Return the [X, Y] coordinate for the center point of the cell that contains the specified text.  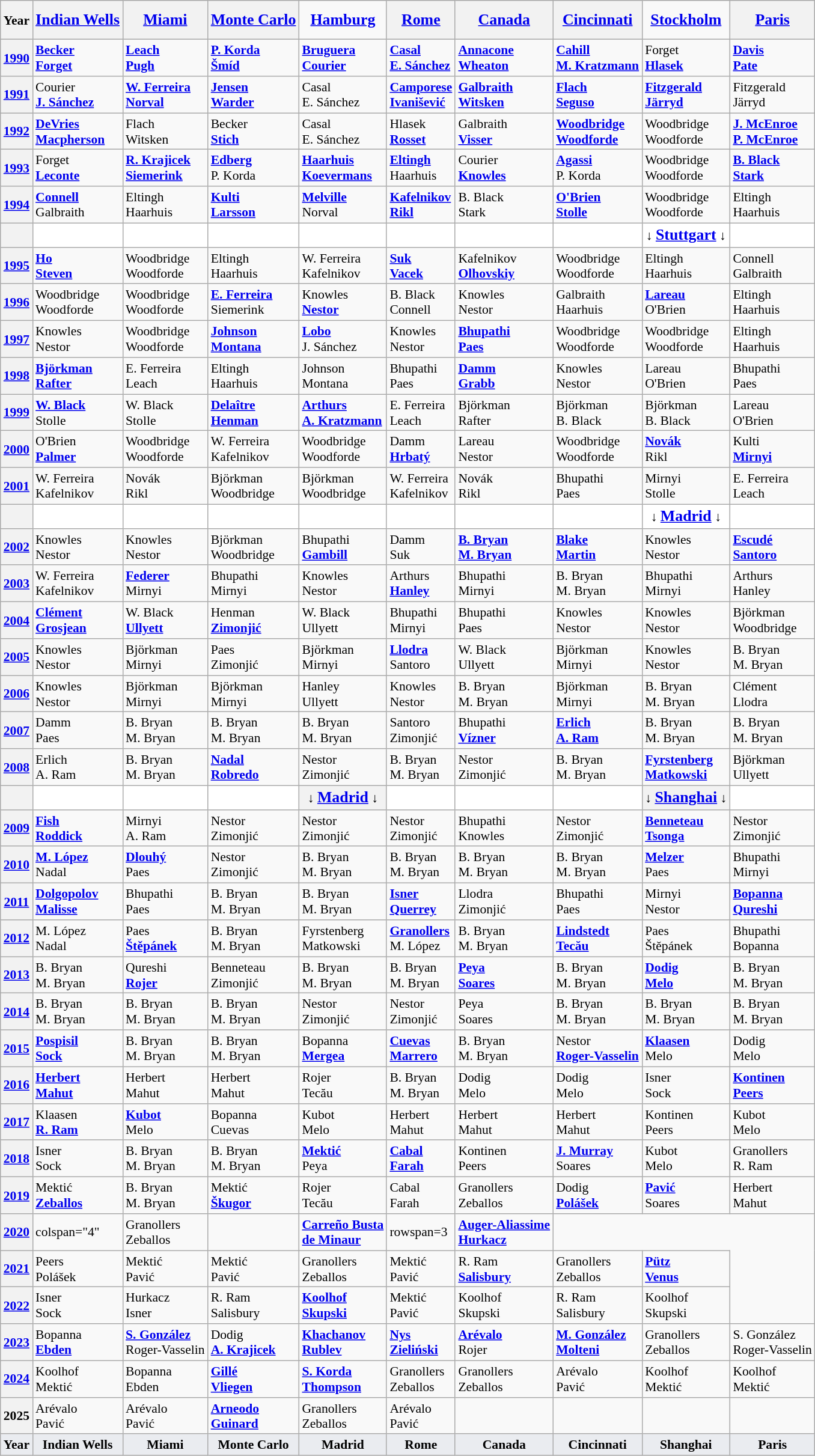
Granollers R. Ram [772, 1159]
Becker Forget [78, 58]
2024 [17, 1380]
Annacone Wheaton [504, 58]
Cahill M. Kratzmann [597, 58]
Pavić Soares [686, 1196]
Bhupathi Knowles [504, 828]
Melzer Paes [686, 865]
1990 [17, 58]
Björkman Ullyett [772, 767]
1992 [17, 131]
P. Korda Šmíd [254, 58]
Federer Mirnyi [165, 584]
E. Ferreira Siemerink [254, 303]
2007 [17, 731]
2025 [17, 1416]
Benneteau Zimonjić [254, 975]
2014 [17, 1012]
2000 [17, 449]
Mirnyi Nestor [686, 901]
Khachanov Rublev [343, 1342]
Forget Leconte [78, 168]
Damm Suk [421, 547]
Nys Zieliński [421, 1342]
↓ Stuttgart ↓ [686, 236]
Bhupathi Vízner [504, 731]
W. Ferreira Norval [165, 95]
Mirnyi A. Ram [165, 828]
Klaasen Melo [686, 1048]
1998 [17, 376]
Dolgopolov Malisse [78, 901]
Hurkacz Isner [165, 1305]
Davis Pate [772, 58]
Lobo J. Sánchez [343, 339]
Kafelnikov Olhovskiy [504, 266]
2019 [17, 1196]
Galbraith Haarhuis [597, 303]
Madrid [343, 1445]
Galbraith Witsken [504, 95]
Dodig A. Krajicek [254, 1342]
Galbraith Visser [504, 131]
Shanghai [686, 1445]
Arthurs A. Kratzmann [343, 412]
Gillé Vliegen [254, 1380]
Llodra Zimonjić [504, 901]
Cuevas Marrero [421, 1048]
2009 [17, 828]
2016 [17, 1085]
Granollers M. López [421, 939]
Melville Norval [343, 204]
Santoro Zimonjić [421, 731]
J. Murray Soares [597, 1159]
Mektić Škugor [254, 1196]
Fish Roddick [78, 828]
Isner Querrey [421, 901]
Bopanna Mergea [343, 1048]
Benneteau Tsonga [686, 828]
Suk Vacek [421, 266]
J. McEnroe P. McEnroe [772, 131]
2008 [17, 767]
Forget Hlasek [686, 58]
2023 [17, 1342]
Stockholm [686, 20]
2010 [17, 865]
2005 [17, 657]
Lindstedt Tecău [597, 939]
Henman Zimonjić [254, 620]
Arneodo Guinard [254, 1416]
Damm Paes [78, 731]
1997 [17, 339]
2006 [17, 693]
R. Krajicek Siemerink [165, 168]
Carreño Busta de Minaur [343, 1232]
Kulti Larsson [254, 204]
1999 [17, 412]
Hamburg [343, 20]
Dodig Polášek [597, 1196]
2021 [17, 1269]
Peers Polášek [78, 1269]
Mirnyi Stolle [686, 486]
Flach Witsken [165, 131]
2015 [17, 1048]
Edberg P. Korda [254, 168]
2011 [17, 901]
O'Brien Stolle [597, 204]
Nestor Roger-Vasselin [597, 1048]
rowspan=3 [421, 1232]
O'Brien Palmer [78, 449]
Clément Llodra [772, 693]
Lareau Nestor [504, 449]
2003 [17, 584]
Bopanna Cuevas [254, 1122]
Klaasen R. Ram [78, 1122]
Clément Grosjean [78, 620]
Hanley Ullyett [343, 693]
Haarhuis Koevermans [343, 168]
Escudé Santoro [772, 547]
Paes Zimonjić [254, 657]
Dlouhý Paes [165, 865]
1996 [17, 303]
Nadal Robredo [254, 767]
2022 [17, 1305]
Agassi P. Korda [597, 168]
Bhupathi Gambill [343, 547]
Kafelnikov Rikl [421, 204]
Auger-Aliassime Hurkacz [504, 1232]
Bruguera Courier [343, 58]
Damm Hrbatý [421, 449]
Llodra Santoro [421, 657]
1993 [17, 168]
colspan="4" [78, 1232]
Pütz Venus [686, 1269]
B. Black Connell [421, 303]
Arévalo Rojer [504, 1342]
Ho Steven [78, 266]
2012 [17, 939]
Bopanna Qureshi [772, 901]
M. González Molteni [597, 1342]
Qureshi Rojer [165, 975]
1991 [17, 95]
Camporese Ivanišević [421, 95]
2018 [17, 1159]
Becker Stich [254, 131]
2004 [17, 620]
Courier J. Sánchez [78, 95]
Blake Martin [597, 547]
2020 [17, 1232]
Flach Seguso [597, 95]
Mektić Peya [343, 1159]
2001 [17, 486]
Kulti Mirnyi [772, 449]
2002 [17, 547]
Delaître Henman [254, 412]
Jensen Warder [254, 95]
Courier Knowles [504, 168]
Mektić Zeballos [78, 1196]
2013 [17, 975]
Bhupathi Bopanna [772, 939]
Pospisil Sock [78, 1048]
1995 [17, 266]
2017 [17, 1122]
Damm Grabb [504, 376]
1994 [17, 204]
S. Korda Thompson [343, 1380]
Leach Pugh [165, 58]
Hlasek Rosset [421, 131]
↓ Shanghai ↓ [686, 798]
DeVries Macpherson [78, 131]
